Provide the [X, Y] coordinate of the cell's center where the given text is located.  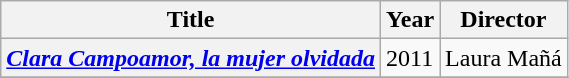
Clara Campoamor, la mujer olvidada [191, 58]
Title [191, 20]
2011 [410, 58]
Director [504, 20]
Laura Mañá [504, 58]
Year [410, 20]
